For the text-containing cell, return its midpoint in (X, Y) coordinate format. 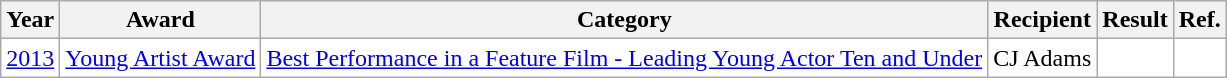
Best Performance in a Feature Film - Leading Young Actor Ten and Under (624, 58)
Award (160, 20)
Ref. (1200, 20)
Young Artist Award (160, 58)
Year (30, 20)
2013 (30, 58)
Category (624, 20)
CJ Adams (1042, 58)
Result (1135, 20)
Recipient (1042, 20)
